Provide the [X, Y] coordinate of the cell's center where the given text is located.  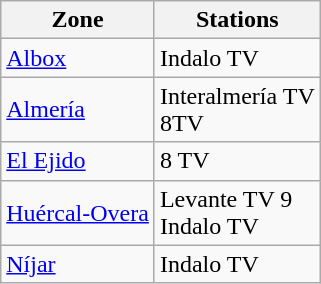
Stations [237, 20]
Interalmería TV8TV [237, 110]
Levante TV 9Indalo TV [237, 212]
El Ejido [78, 161]
8 TV [237, 161]
Albox [78, 58]
Níjar [78, 264]
Huércal-Overa [78, 212]
Almería [78, 110]
Zone [78, 20]
